Return (x, y) of the center of cell containing provided text 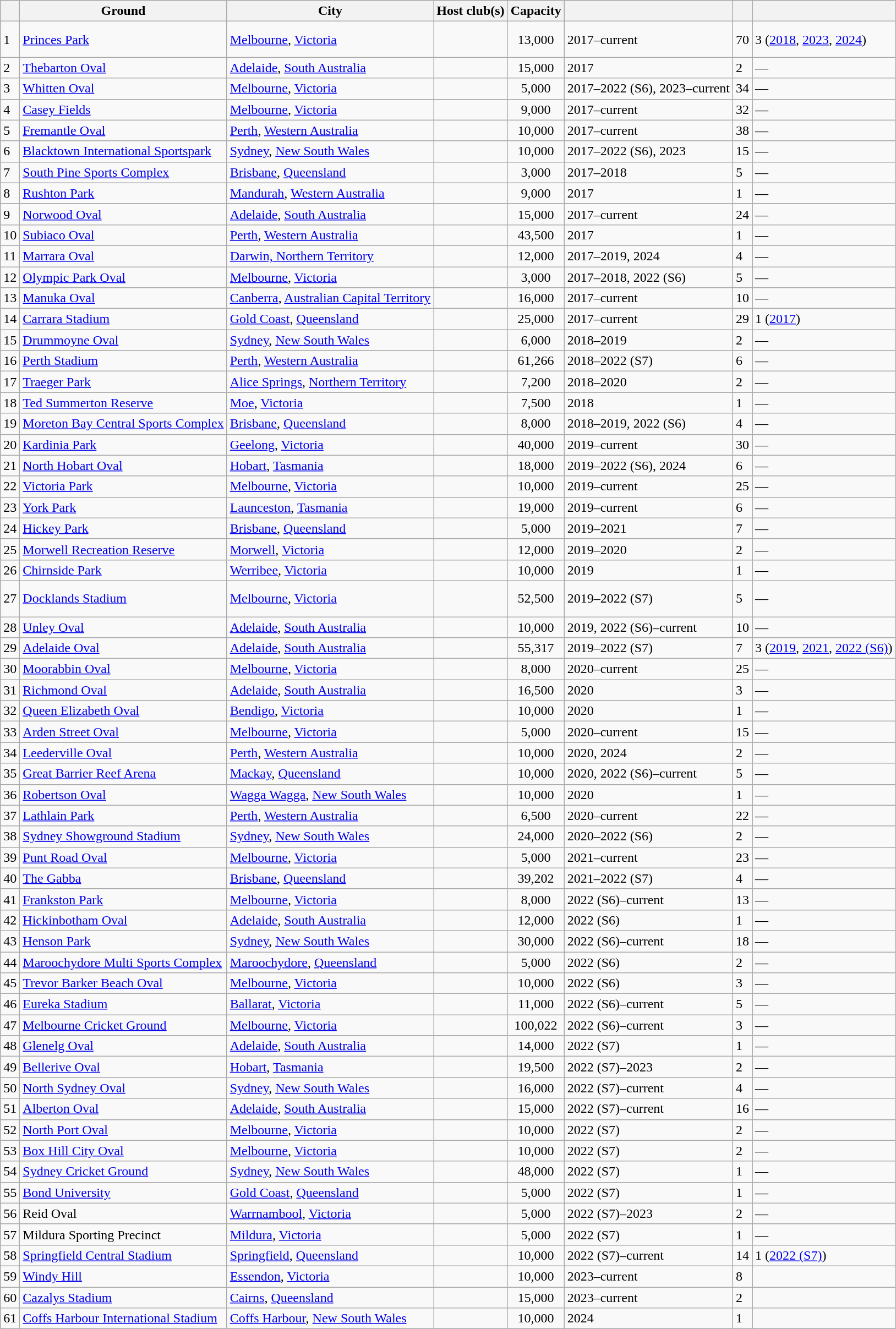
Geelong, Victoria (330, 445)
2018–2020 (648, 382)
Henson Park (123, 941)
2020, 2024 (648, 753)
Subiaco Oval (123, 235)
2018 (648, 403)
21 (10, 466)
7,200 (536, 382)
40,000 (536, 445)
York Park (123, 507)
Alice Springs, Northern Territory (330, 382)
Bendigo, Victoria (330, 711)
2018–2019 (648, 340)
Princes Park (123, 40)
11 (10, 256)
43,500 (536, 235)
Maroochydore Multi Sports Complex (123, 962)
2024 (648, 1319)
16,500 (536, 690)
100,022 (536, 1025)
55,317 (536, 648)
2019–2022 (S6), 2024 (648, 466)
Melbourne Cricket Ground (123, 1025)
Springfield Central Stadium (123, 1255)
2017–2018 (648, 172)
59 (10, 1276)
3 (2019, 2021, 2022 (S6)) (824, 648)
52,500 (536, 599)
1 (2022 (S7)) (824, 1255)
12 (10, 277)
Essendon, Victoria (330, 1276)
14,000 (536, 1046)
2017–2022 (S6), 2023 (648, 151)
Manuka Oval (123, 298)
41 (10, 899)
35 (10, 774)
Robertson Oval (123, 795)
Ground (123, 11)
48,000 (536, 1172)
Traeger Park (123, 382)
52 (10, 1130)
Coffs Harbour, New South Wales (330, 1319)
3 (2018, 2023, 2024) (824, 40)
45 (10, 983)
Sydney Showground Stadium (123, 836)
Rushton Park (123, 193)
54 (10, 1172)
Arden Street Oval (123, 732)
Chirnside Park (123, 570)
Coffs Harbour International Stadium (123, 1319)
Warrnambool, Victoria (330, 1213)
Hickey Park (123, 528)
Mandurah, Western Australia (330, 193)
50 (10, 1088)
Hickinbotham Oval (123, 920)
2018–2022 (S7) (648, 361)
Victoria Park (123, 486)
Windy Hill (123, 1276)
2021–2022 (S7) (648, 878)
56 (10, 1213)
Mildura, Victoria (330, 1234)
Eureka Stadium (123, 1004)
Perth Stadium (123, 361)
Leederville Oval (123, 753)
Ballarat, Victoria (330, 1004)
61 (10, 1319)
Unley Oval (123, 627)
Cazalys Stadium (123, 1297)
2019, 2022 (S6)–current (648, 627)
Moreton Bay Central Sports Complex (123, 424)
Norwood Oval (123, 214)
Morwell Recreation Reserve (123, 549)
13,000 (536, 40)
Richmond Oval (123, 690)
40 (10, 878)
Moorabbin Oval (123, 669)
39,202 (536, 878)
42 (10, 920)
Capacity (536, 11)
18,000 (536, 466)
Moe, Victoria (330, 403)
Darwin, Northern Territory (330, 256)
2019–2020 (648, 549)
43 (10, 941)
Whitten Oval (123, 89)
Host club(s) (471, 11)
39 (10, 857)
2020–2022 (S6) (648, 836)
Glenelg Oval (123, 1046)
Cairns, Queensland (330, 1297)
7,500 (536, 403)
6,000 (536, 340)
2017–2022 (S6), 2023–current (648, 89)
Docklands Stadium (123, 599)
The Gabba (123, 878)
Marrara Oval (123, 256)
6,500 (536, 816)
Kardinia Park (123, 445)
North Sydney Oval (123, 1088)
11,000 (536, 1004)
47 (10, 1025)
Bellerive Oval (123, 1067)
48 (10, 1046)
Ted Summerton Reserve (123, 403)
1 (2017) (824, 319)
57 (10, 1234)
19,500 (536, 1067)
19,000 (536, 507)
9 (10, 214)
44 (10, 962)
Queen Elizabeth Oval (123, 711)
Frankston Park (123, 899)
Thebarton Oval (123, 68)
Sydney Cricket Ground (123, 1172)
24,000 (536, 836)
North Hobart Oval (123, 466)
Blacktown International Sportspark (123, 151)
Casey Fields (123, 110)
49 (10, 1067)
27 (10, 599)
Maroochydore, Queensland (330, 962)
2020, 2022 (S6)–current (648, 774)
17 (10, 382)
Bond University (123, 1193)
2021–current (648, 857)
30,000 (536, 941)
2019 (648, 570)
55 (10, 1193)
North Port Oval (123, 1130)
28 (10, 627)
Lathlain Park (123, 816)
Mackay, Queensland (330, 774)
Box Hill City Oval (123, 1151)
2019–2021 (648, 528)
36 (10, 795)
51 (10, 1109)
61,266 (536, 361)
31 (10, 690)
Olympic Park Oval (123, 277)
Wagga Wagga, New South Wales (330, 795)
Mildura Sporting Precinct (123, 1234)
Great Barrier Reef Arena (123, 774)
58 (10, 1255)
19 (10, 424)
Launceston, Tasmania (330, 507)
Carrara Stadium (123, 319)
City (330, 11)
33 (10, 732)
46 (10, 1004)
37 (10, 816)
2017–2018, 2022 (S6) (648, 277)
South Pine Sports Complex (123, 172)
Punt Road Oval (123, 857)
Werribee, Victoria (330, 570)
2017–2019, 2024 (648, 256)
Trevor Barker Beach Oval (123, 983)
60 (10, 1297)
Drummoyne Oval (123, 340)
Fremantle Oval (123, 130)
2018–2019, 2022 (S6) (648, 424)
26 (10, 570)
53 (10, 1151)
Reid Oval (123, 1213)
20 (10, 445)
Adelaide Oval (123, 648)
25,000 (536, 319)
Morwell, Victoria (330, 549)
Canberra, Australian Capital Territory (330, 298)
Springfield, Queensland (330, 1255)
Alberton Oval (123, 1109)
70 (743, 40)
